From the cell containing the given text, extract its center point as [X, Y] coordinate. 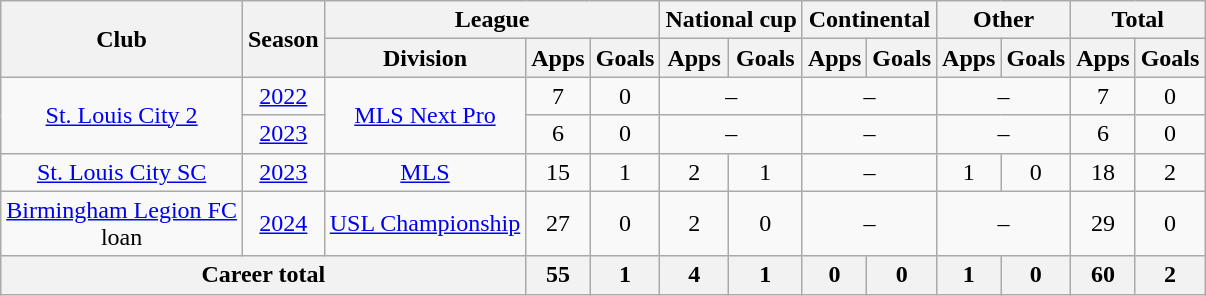
Other [1004, 20]
Season [283, 39]
18 [1103, 172]
USL Championship [425, 224]
Continental [869, 20]
National cup [731, 20]
4 [694, 275]
2024 [283, 224]
29 [1103, 224]
MLS [425, 172]
Career total [264, 275]
Club [122, 39]
2022 [283, 96]
55 [558, 275]
League [492, 20]
Birmingham Legion FCloan [122, 224]
27 [558, 224]
Division [425, 58]
St. Louis City 2 [122, 115]
60 [1103, 275]
MLS Next Pro [425, 115]
15 [558, 172]
Total [1138, 20]
St. Louis City SC [122, 172]
